From the cell containing the given text, extract its center point as (x, y) coordinate. 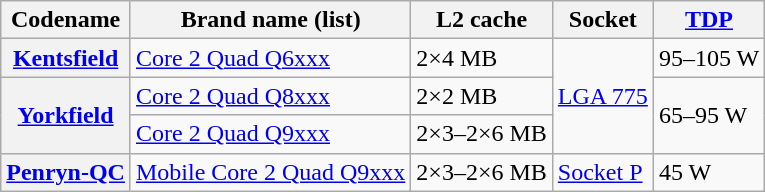
Kentsfield (66, 58)
Penryn-QC (66, 172)
L2 cache (482, 20)
2×2 MB (482, 96)
Codename (66, 20)
TDP (708, 20)
Yorkfield (66, 115)
Core 2 Quad Q8xxx (270, 96)
Mobile Core 2 Quad Q9xxx (270, 172)
LGA 775 (602, 96)
2×4 MB (482, 58)
95–105 W (708, 58)
Socket (602, 20)
Core 2 Quad Q6xxx (270, 58)
Core 2 Quad Q9xxx (270, 134)
Socket P (602, 172)
45 W (708, 172)
65–95 W (708, 115)
Brand name (list) (270, 20)
